Identify which cell holds the provided text, then report its (X, Y) central coordinate. 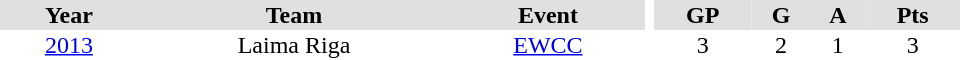
2013 (69, 45)
Year (69, 15)
Pts (912, 15)
Team (294, 15)
Laima Riga (294, 45)
2 (782, 45)
EWCC (548, 45)
A (838, 15)
GP (703, 15)
G (782, 15)
1 (838, 45)
Event (548, 15)
